Scan for the cell matching the given text and deliver its (x, y) coordinate at center. 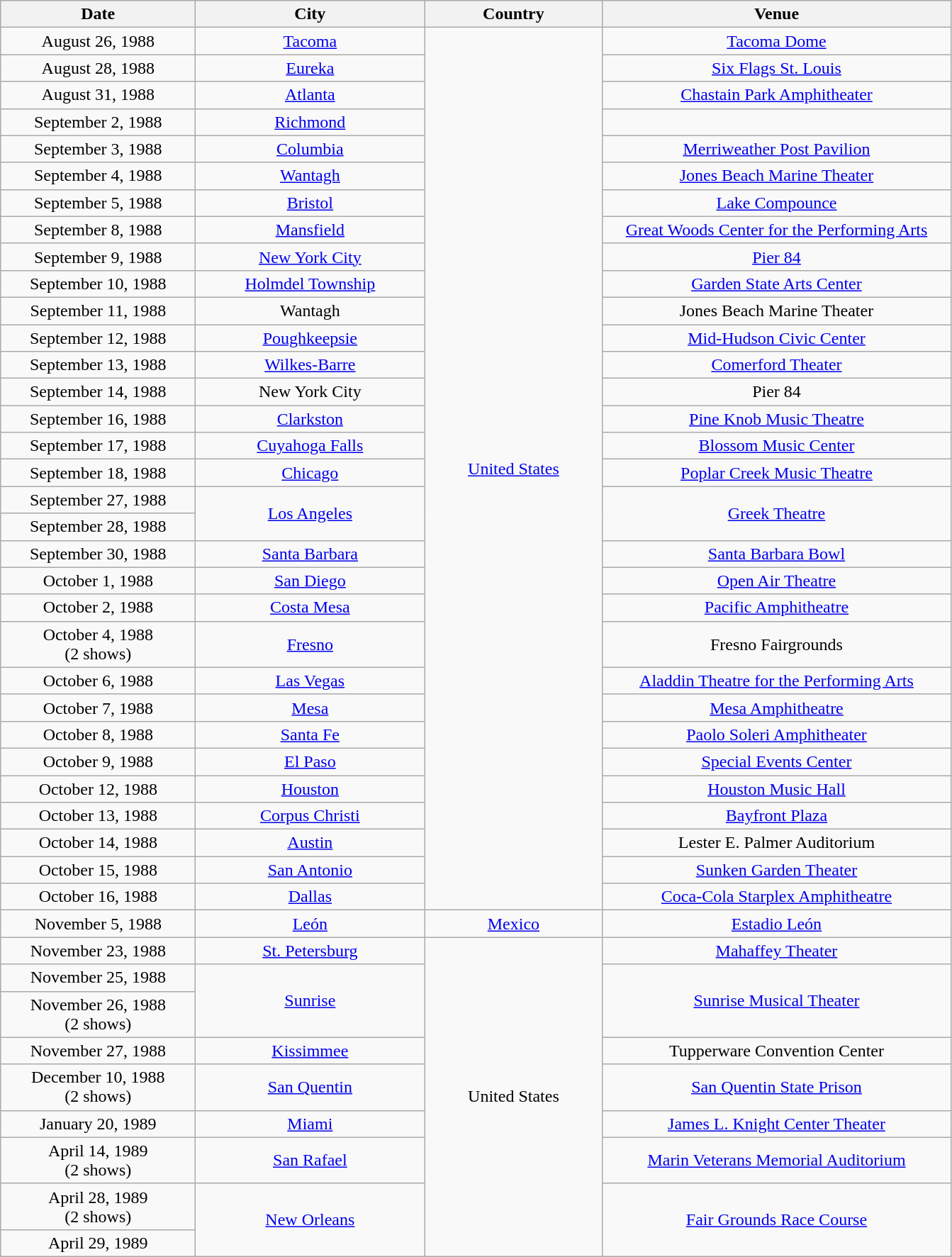
Tupperware Convention Center (777, 1051)
September 17, 1988 (98, 446)
October 16, 1988 (98, 897)
October 6, 1988 (98, 681)
Country (513, 14)
August 31, 1988 (98, 95)
Venue (777, 14)
Richmond (310, 122)
Houston (310, 789)
October 9, 1988 (98, 761)
Corpus Christi (310, 816)
Open Air Theatre (777, 581)
Holmdel Township (310, 284)
Chastain Park Amphitheater (777, 95)
Garden State Arts Center (777, 284)
Houston Music Hall (777, 789)
Coca-Cola Starplex Amphitheatre (777, 897)
September 18, 1988 (98, 473)
November 26, 1988(2 shows) (98, 1014)
Pine Knob Music Theatre (777, 419)
Las Vegas (310, 681)
Paolo Soleri Amphitheater (777, 734)
Greek Theatre (777, 513)
Clarkston (310, 419)
Special Events Center (777, 761)
Sunrise Musical Theater (777, 1001)
Date (98, 14)
September 30, 1988 (98, 554)
Sunrise (310, 1001)
November 23, 1988 (98, 951)
October 2, 1988 (98, 608)
September 16, 1988 (98, 419)
Aladdin Theatre for the Performing Arts (777, 681)
Estadio León (777, 924)
Mahaffey Theater (777, 951)
September 28, 1988 (98, 527)
Bristol (310, 203)
Fresno (310, 644)
Poughkeepsie (310, 338)
Lake Compounce (777, 203)
September 2, 1988 (98, 122)
Bayfront Plaza (777, 816)
October 14, 1988 (98, 843)
January 20, 1989 (98, 1124)
Santa Barbara Bowl (777, 554)
Blossom Music Center (777, 446)
September 5, 1988 (98, 203)
Columbia (310, 149)
Poplar Creek Music Theatre (777, 473)
Mesa Amphitheatre (777, 708)
St. Petersburg (310, 951)
September 8, 1988 (98, 230)
San Quentin State Prison (777, 1088)
October 8, 1988 (98, 734)
León (310, 924)
September 3, 1988 (98, 149)
Mesa (310, 708)
Santa Fe (310, 734)
October 13, 1988 (98, 816)
Pacific Amphitheatre (777, 608)
November 25, 1988 (98, 978)
September 27, 1988 (98, 500)
Sunken Garden Theater (777, 870)
Mexico (513, 924)
San Antonio (310, 870)
September 10, 1988 (98, 284)
Cuyahoga Falls (310, 446)
Six Flags St. Louis (777, 68)
Atlanta (310, 95)
October 7, 1988 (98, 708)
Santa Barbara (310, 554)
City (310, 14)
September 4, 1988 (98, 176)
October 12, 1988 (98, 789)
November 27, 1988 (98, 1051)
Tacoma Dome (777, 41)
August 26, 1988 (98, 41)
October 15, 1988 (98, 870)
September 12, 1988 (98, 338)
Fair Grounds Race Course (777, 1219)
Great Woods Center for the Performing Arts (777, 230)
San Quentin (310, 1088)
October 4, 1988(2 shows) (98, 644)
April 29, 1989 (98, 1243)
Kissimmee (310, 1051)
Los Angeles (310, 513)
Wilkes-Barre (310, 365)
December 10, 1988(2 shows) (98, 1088)
November 5, 1988 (98, 924)
Eureka (310, 68)
Dallas (310, 897)
Costa Mesa (310, 608)
Lester E. Palmer Auditorium (777, 843)
Marin Veterans Memorial Auditorium (777, 1160)
Tacoma (310, 41)
August 28, 1988 (98, 68)
September 13, 1988 (98, 365)
Miami (310, 1124)
San Rafael (310, 1160)
Austin (310, 843)
San Diego (310, 581)
September 14, 1988 (98, 392)
James L. Knight Center Theater (777, 1124)
Mansfield (310, 230)
Chicago (310, 473)
Merriweather Post Pavilion (777, 149)
October 1, 1988 (98, 581)
April 28, 1989(2 shows) (98, 1207)
September 11, 1988 (98, 311)
El Paso (310, 761)
September 9, 1988 (98, 257)
Mid-Hudson Civic Center (777, 338)
April 14, 1989(2 shows) (98, 1160)
Comerford Theater (777, 365)
Fresno Fairgrounds (777, 644)
New Orleans (310, 1219)
